Identify which cell holds the provided text, then report its [X, Y] central coordinate. 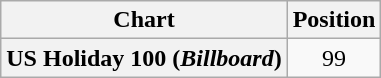
Position [334, 20]
99 [334, 58]
Chart [144, 20]
US Holiday 100 (Billboard) [144, 58]
